Find where the given text appears and provide that cell's center as [x, y] coordinate. 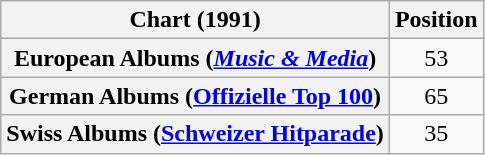
53 [436, 58]
35 [436, 134]
Chart (1991) [196, 20]
Position [436, 20]
Swiss Albums (Schweizer Hitparade) [196, 134]
European Albums (Music & Media) [196, 58]
German Albums (Offizielle Top 100) [196, 96]
65 [436, 96]
